From the cell containing the given text, extract its center point as [x, y] coordinate. 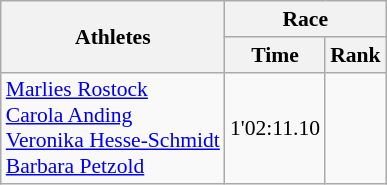
Rank [356, 55]
Athletes [113, 36]
Time [275, 55]
1'02:11.10 [275, 128]
Marlies RostockCarola AndingVeronika Hesse-SchmidtBarbara Petzold [113, 128]
Race [306, 19]
